Search for the cell housing the specified text and yield its [X, Y] center coordinate. 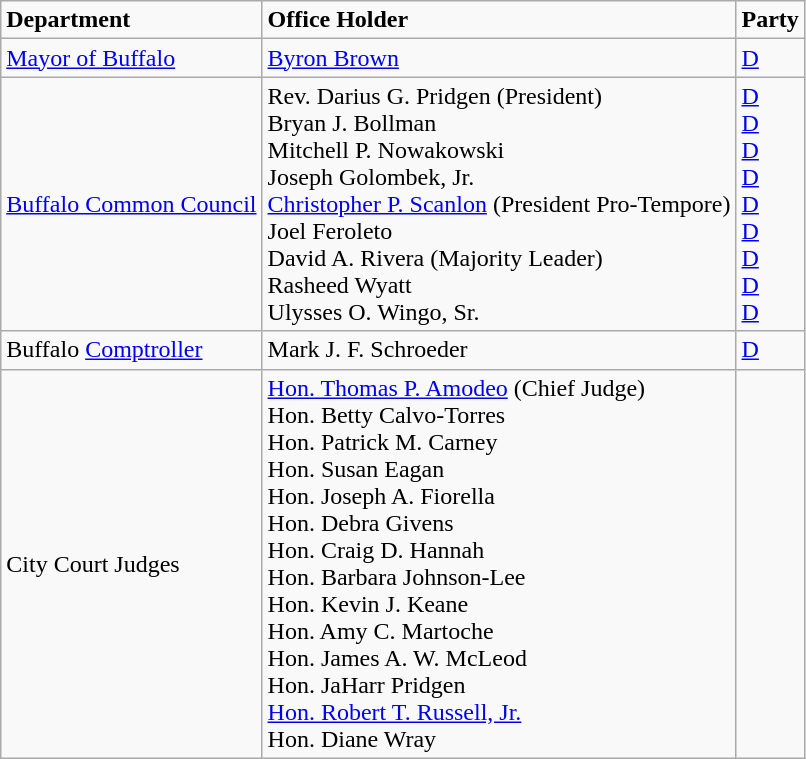
DDDDDDDDD [770, 204]
Buffalo Common Council [132, 204]
City Court Judges [132, 564]
Party [770, 20]
Mark J. F. Schroeder [499, 350]
Byron Brown [499, 58]
Department [132, 20]
Office Holder [499, 20]
Mayor of Buffalo [132, 58]
Buffalo Comptroller [132, 350]
